Scan for the cell matching the given text and deliver its (X, Y) coordinate at center. 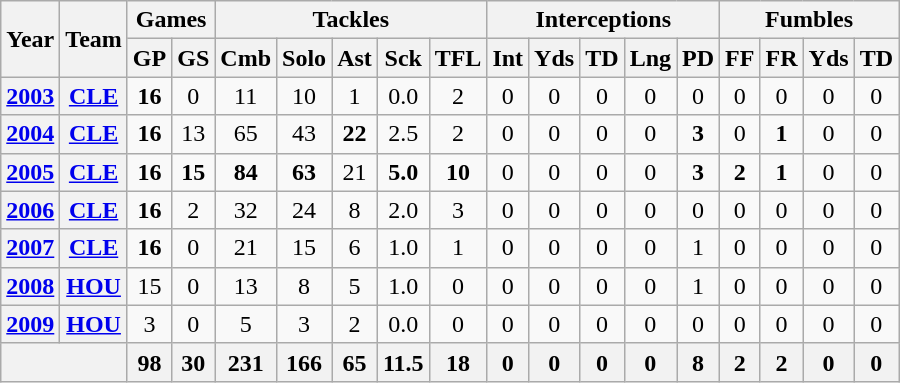
Year (30, 39)
5.0 (403, 172)
11.5 (403, 362)
18 (458, 362)
30 (194, 362)
2007 (30, 248)
Solo (304, 58)
84 (246, 172)
231 (246, 362)
22 (355, 134)
TFL (458, 58)
98 (149, 362)
GP (149, 58)
Interceptions (604, 20)
6 (355, 248)
2005 (30, 172)
2006 (30, 210)
24 (304, 210)
2008 (30, 286)
Cmb (246, 58)
11 (246, 96)
Sck (403, 58)
2.0 (403, 210)
2003 (30, 96)
Int (508, 58)
Lng (650, 58)
32 (246, 210)
63 (304, 172)
GS (194, 58)
PD (698, 58)
2009 (30, 324)
FF (740, 58)
43 (304, 134)
2004 (30, 134)
Ast (355, 58)
FR (782, 58)
Tackles (351, 20)
Team (94, 39)
Games (170, 20)
2.5 (403, 134)
166 (304, 362)
Fumbles (810, 20)
